Pinpoint the cell where the given text exists, returning its (x, y) midpoint coordinate. 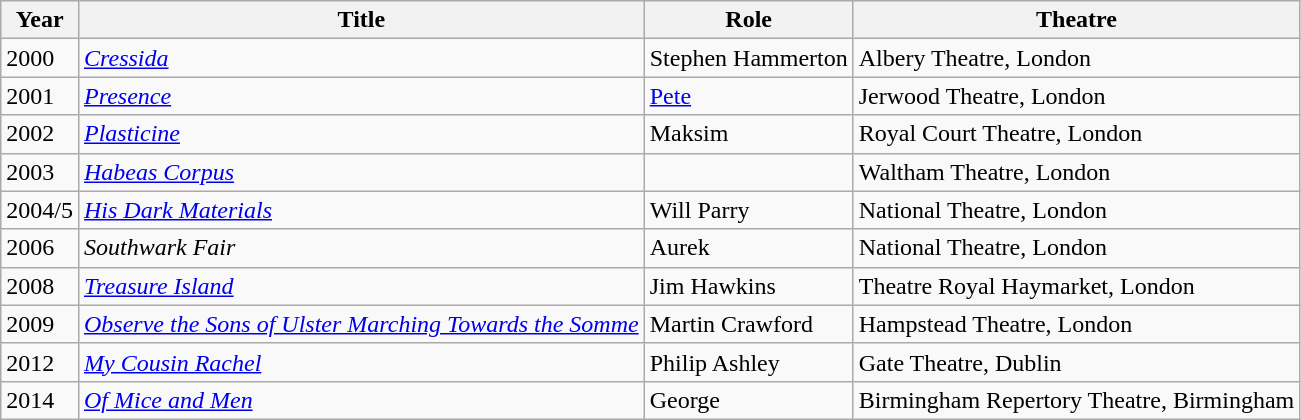
Jerwood Theatre, London (1076, 96)
2014 (40, 400)
Treasure Island (361, 286)
Will Parry (748, 210)
Year (40, 20)
2009 (40, 324)
2006 (40, 248)
Martin Crawford (748, 324)
Jim Hawkins (748, 286)
Presence (361, 96)
Albery Theatre, London (1076, 58)
Waltham Theatre, London (1076, 172)
Theatre (1076, 20)
Stephen Hammerton (748, 58)
My Cousin Rachel (361, 362)
Pete (748, 96)
2012 (40, 362)
2000 (40, 58)
2003 (40, 172)
Observe the Sons of Ulster Marching Towards the Somme (361, 324)
Birmingham Repertory Theatre, Birmingham (1076, 400)
Theatre Royal Haymarket, London (1076, 286)
Hampstead Theatre, London (1076, 324)
2008 (40, 286)
His Dark Materials (361, 210)
Cressida (361, 58)
Southwark Fair (361, 248)
Aurek (748, 248)
2002 (40, 134)
2001 (40, 96)
Of Mice and Men (361, 400)
Gate Theatre, Dublin (1076, 362)
Role (748, 20)
Plasticine (361, 134)
Habeas Corpus (361, 172)
2004/5 (40, 210)
George (748, 400)
Philip Ashley (748, 362)
Title (361, 20)
Maksim (748, 134)
Royal Court Theatre, London (1076, 134)
